Scan for the cell matching the given text and deliver its [X, Y] coordinate at center. 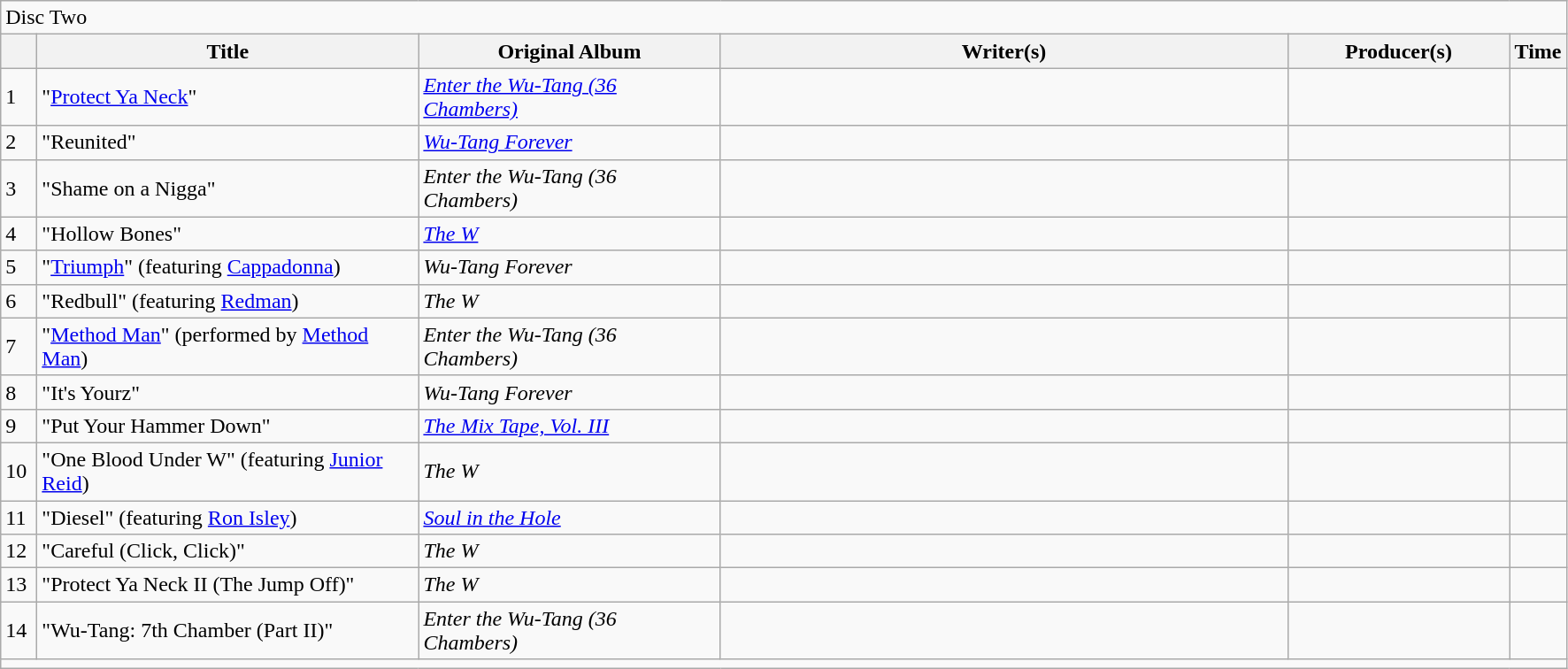
Producer(s) [1398, 51]
11 [19, 518]
"It's Yourz" [228, 392]
"Reunited" [228, 142]
"Triumph" (featuring Cappadonna) [228, 267]
The Mix Tape, Vol. III [570, 426]
4 [19, 234]
"Shame on a Nigga" [228, 188]
Original Album [570, 51]
Disc Two [784, 18]
"Diesel" (featuring Ron Isley) [228, 518]
"One Blood Under W" (featuring Junior Reid) [228, 471]
"Redbull" (featuring Redman) [228, 301]
6 [19, 301]
7 [19, 347]
"Method Man" (performed by Method Man) [228, 347]
"Wu-Tang: 7th Chamber (Part II)" [228, 630]
3 [19, 188]
13 [19, 585]
10 [19, 471]
"Protect Ya Neck" [228, 97]
Title [228, 51]
12 [19, 551]
9 [19, 426]
8 [19, 392]
2 [19, 142]
"Put Your Hammer Down" [228, 426]
"Hollow Bones" [228, 234]
5 [19, 267]
"Protect Ya Neck II (The Jump Off)" [228, 585]
Soul in the Hole [570, 518]
Time [1538, 51]
1 [19, 97]
14 [19, 630]
Writer(s) [1003, 51]
"Careful (Click, Click)" [228, 551]
